Provide the (x, y) coordinate of the cell's center where the given text is located.  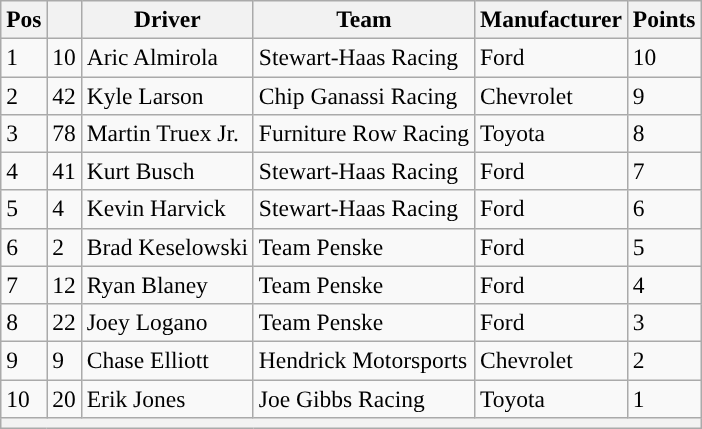
12 (64, 285)
Kevin Harvick (167, 209)
Kyle Larson (167, 95)
22 (64, 322)
Chase Elliott (167, 360)
Points (664, 19)
20 (64, 398)
Driver (167, 19)
Joey Logano (167, 322)
78 (64, 133)
Kurt Busch (167, 171)
Aric Almirola (167, 57)
Joe Gibbs Racing (364, 398)
42 (64, 95)
Manufacturer (552, 19)
Hendrick Motorsports (364, 360)
Brad Keselowski (167, 247)
Furniture Row Racing (364, 133)
Chip Ganassi Racing (364, 95)
Erik Jones (167, 398)
Team (364, 19)
Pos (24, 19)
41 (64, 171)
Martin Truex Jr. (167, 133)
Ryan Blaney (167, 285)
